Provide the [X, Y] coordinate of the cell's center where the given text is located.  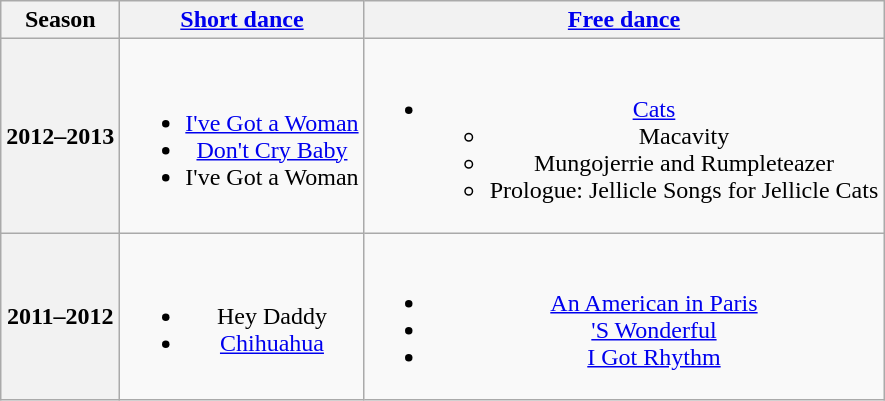
An American in Paris 'S Wonderful I Got Rhythm [624, 316]
Hey Daddy Chihuahua [242, 316]
Season [60, 20]
Short dance [242, 20]
2012–2013 [60, 136]
I've Got a Woman Don't Cry Baby I've Got a Woman [242, 136]
2011–2012 [60, 316]
Free dance [624, 20]
Cats MacavityMungojerrie and RumpleteazerPrologue: Jellicle Songs for Jellicle Cats [624, 136]
